Determine the [x, y] coordinate at the center of the cell enclosing the given text.  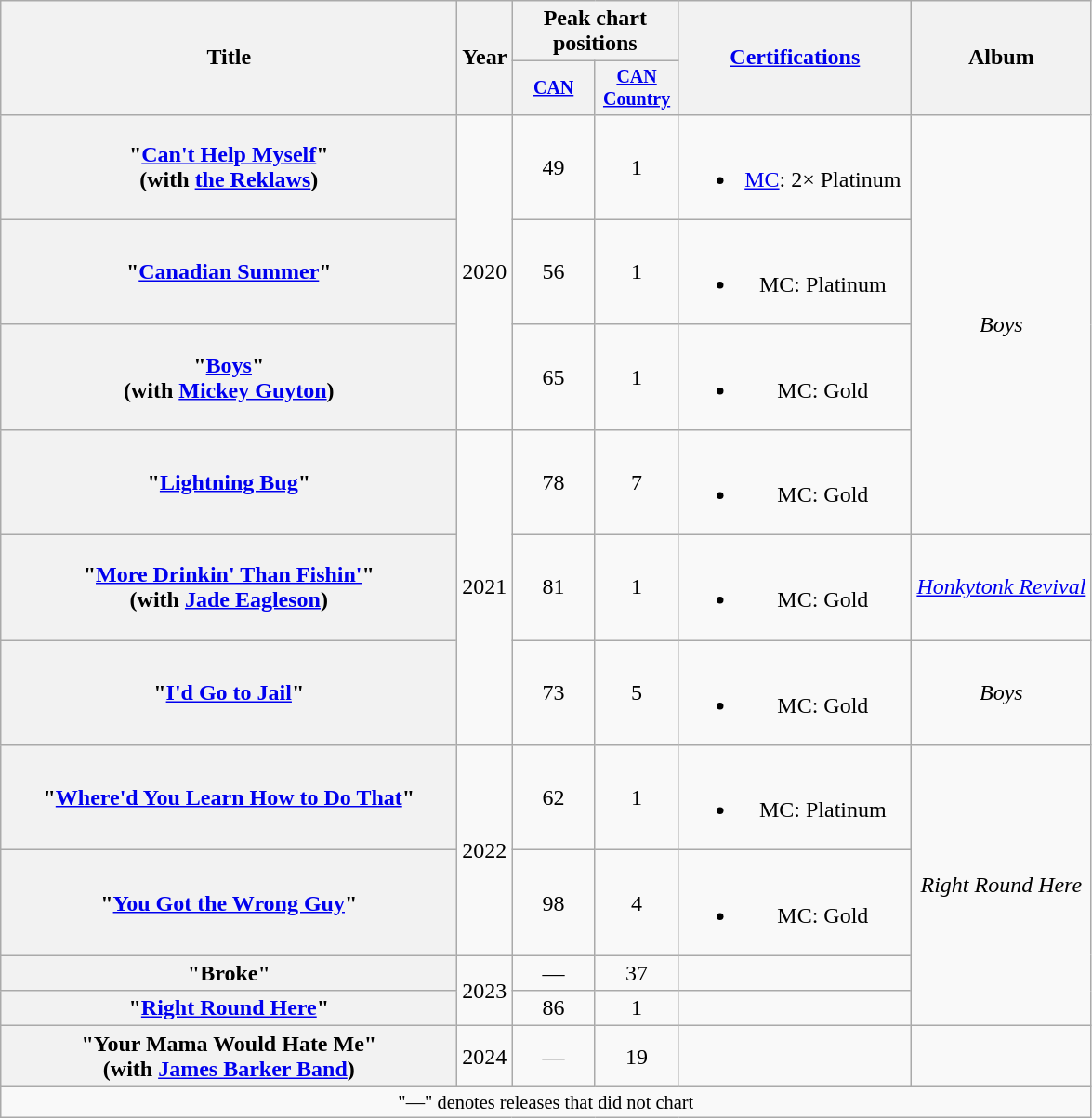
"Broke" [229, 973]
Honkytonk Revival [1002, 587]
Peak chartpositions [595, 32]
"Lightning Bug" [229, 481]
CAN Country [636, 87]
"Where'd You Learn How to Do That" [229, 797]
81 [554, 587]
4 [636, 903]
19 [636, 1056]
MC: 2× Platinum [796, 167]
"Your Mama Would Hate Me"(with James Barker Band) [229, 1056]
"More Drinkin' Than Fishin'"(with Jade Eagleson) [229, 587]
5 [636, 693]
"Boys"(with Mickey Guyton) [229, 377]
Right Round Here [1002, 886]
"Can't Help Myself"(with the Reklaws) [229, 167]
2022 [485, 850]
2020 [485, 271]
"I'd Go to Jail" [229, 693]
98 [554, 903]
56 [554, 271]
65 [554, 377]
49 [554, 167]
CAN [554, 87]
7 [636, 481]
"Canadian Summer" [229, 271]
Year [485, 58]
Certifications [796, 58]
"—" denotes releases that did not chart [546, 1102]
37 [636, 973]
Album [1002, 58]
62 [554, 797]
86 [554, 1008]
73 [554, 693]
Title [229, 58]
78 [554, 481]
"Right Round Here" [229, 1008]
2021 [485, 587]
2024 [485, 1056]
2023 [485, 991]
"You Got the Wrong Guy" [229, 903]
